Detect which cell encompasses the target text, then output its (x, y) center coordinate. 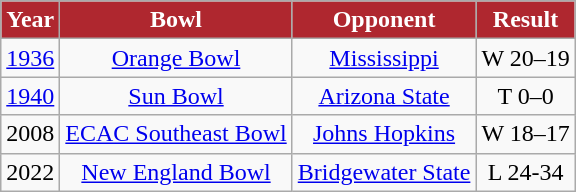
Orange Bowl (176, 58)
2008 (30, 134)
1940 (30, 96)
Year (30, 20)
New England Bowl (176, 172)
Result (526, 20)
ECAC Southeast Bowl (176, 134)
2022 (30, 172)
T 0–0 (526, 96)
Johns Hopkins (384, 134)
L 24-34 (526, 172)
Bridgewater State (384, 172)
Mississippi (384, 58)
Bowl (176, 20)
W 20–19 (526, 58)
W 18–17 (526, 134)
Sun Bowl (176, 96)
Arizona State (384, 96)
1936 (30, 58)
Opponent (384, 20)
